From the cell containing the given text, extract its center point as (X, Y) coordinate. 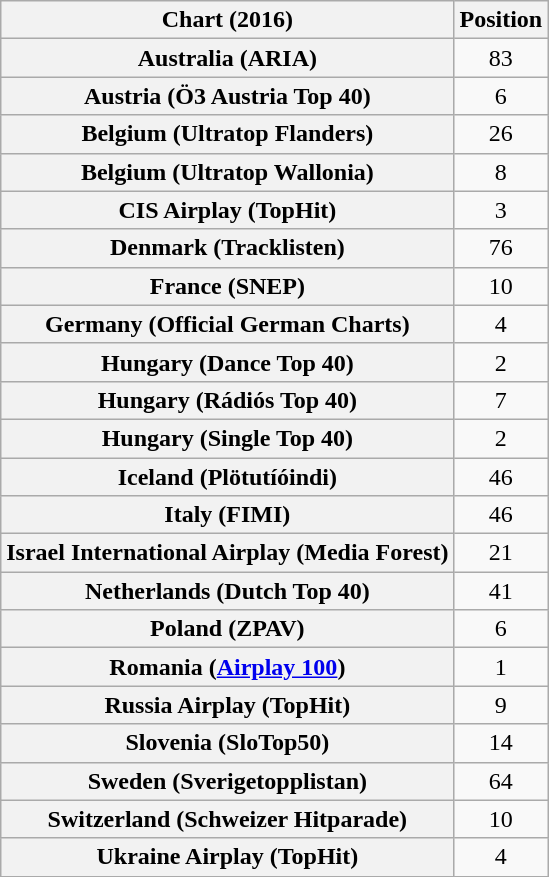
14 (501, 743)
64 (501, 781)
Israel International Airplay (Media Forest) (228, 553)
Australia (ARIA) (228, 58)
1 (501, 667)
France (SNEP) (228, 286)
Hungary (Rádiós Top 40) (228, 400)
8 (501, 172)
Hungary (Dance Top 40) (228, 362)
9 (501, 705)
7 (501, 400)
Slovenia (SloTop50) (228, 743)
Belgium (Ultratop Flanders) (228, 134)
Switzerland (Schweizer Hitparade) (228, 819)
Belgium (Ultratop Wallonia) (228, 172)
Romania (Airplay 100) (228, 667)
Sweden (Sverigetopplistan) (228, 781)
CIS Airplay (TopHit) (228, 210)
Hungary (Single Top 40) (228, 438)
26 (501, 134)
Ukraine Airplay (TopHit) (228, 857)
41 (501, 591)
Russia Airplay (TopHit) (228, 705)
3 (501, 210)
Netherlands (Dutch Top 40) (228, 591)
21 (501, 553)
Poland (ZPAV) (228, 629)
Italy (FIMI) (228, 515)
Iceland (Plötutíóindi) (228, 477)
Chart (2016) (228, 20)
Austria (Ö3 Austria Top 40) (228, 96)
76 (501, 248)
Position (501, 20)
83 (501, 58)
Denmark (Tracklisten) (228, 248)
Germany (Official German Charts) (228, 324)
